Output the (x, y) coordinate of the center of the cell containing the given text.  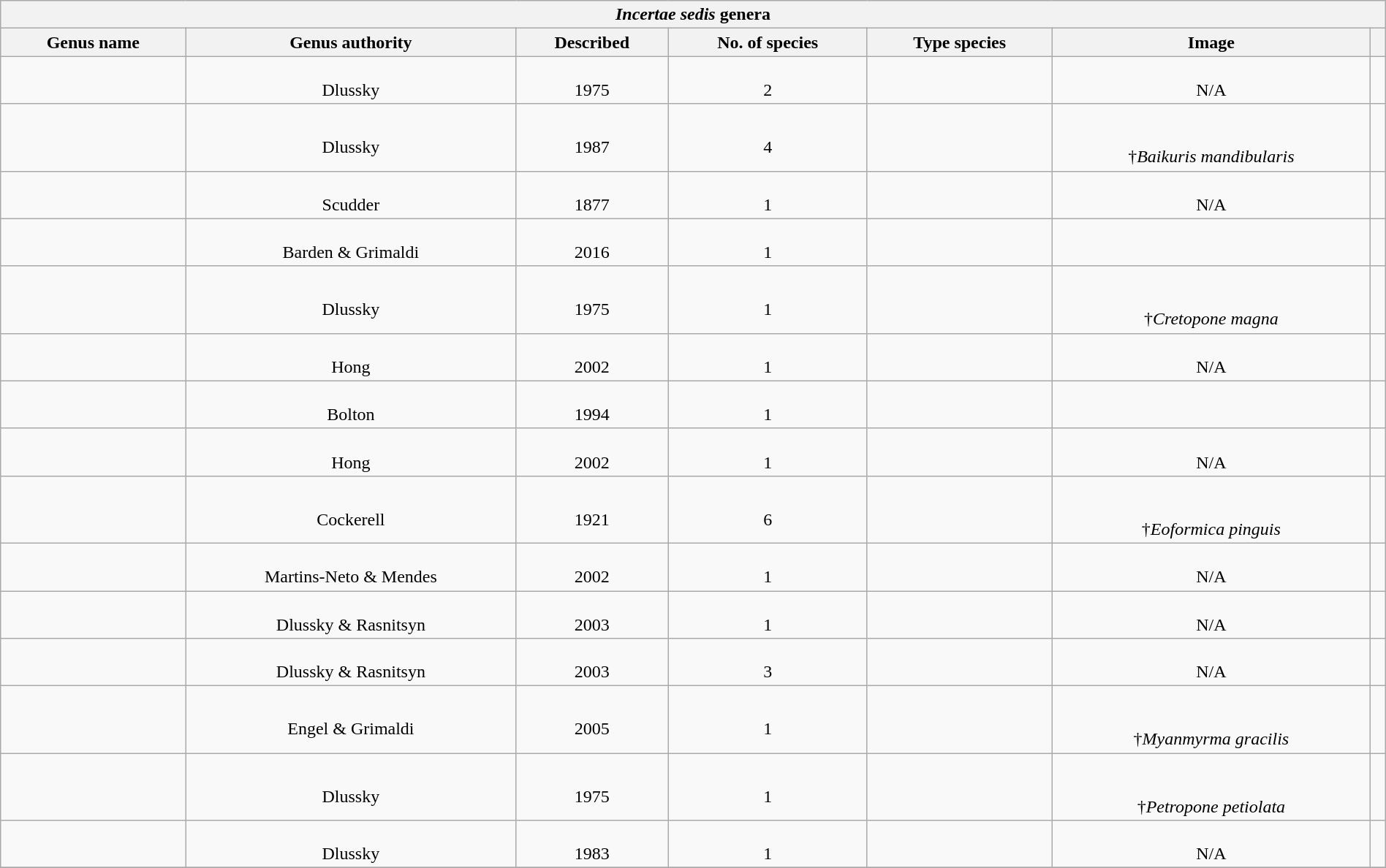
Martins-Neto & Mendes (351, 567)
Engel & Grimaldi (351, 720)
1983 (592, 845)
Incertae sedis genera (693, 15)
2005 (592, 720)
†Petropone petiolata (1211, 787)
†Cretopone magna (1211, 300)
6 (768, 509)
2 (768, 80)
Cockerell (351, 509)
Genus name (94, 42)
Scudder (351, 194)
Barden & Grimaldi (351, 243)
1877 (592, 194)
†Eoformica pinguis (1211, 509)
1987 (592, 137)
3 (768, 662)
Bolton (351, 405)
2016 (592, 243)
†Baikuris mandibularis (1211, 137)
4 (768, 137)
†Myanmyrma gracilis (1211, 720)
Image (1211, 42)
Genus authority (351, 42)
No. of species (768, 42)
Type species (959, 42)
1994 (592, 405)
1921 (592, 509)
Described (592, 42)
